Pinpoint the cell where the given text exists, returning its (x, y) midpoint coordinate. 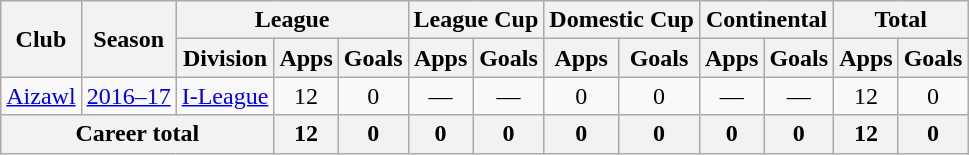
2016–17 (128, 96)
Aizawl (41, 96)
League Cup (476, 20)
Continental (766, 20)
Career total (138, 134)
Division (225, 58)
I-League (225, 96)
League (292, 20)
Club (41, 39)
Season (128, 39)
Total (901, 20)
Domestic Cup (622, 20)
